Find where the given text appears and provide that cell's center as (X, Y) coordinate. 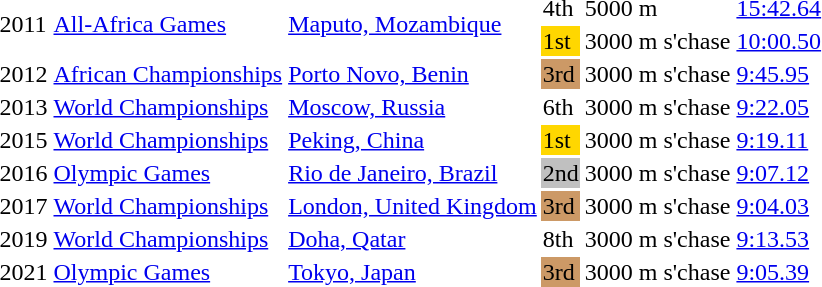
Doha, Qatar (413, 239)
6th (560, 107)
Tokyo, Japan (413, 272)
Porto Novo, Benin (413, 74)
African Championships (168, 74)
Rio de Janeiro, Brazil (413, 173)
London, United Kingdom (413, 206)
2nd (560, 173)
Peking, China (413, 140)
8th (560, 239)
Moscow, Russia (413, 107)
